Provide the (x, y) coordinate of the cell's center where the given text is located.  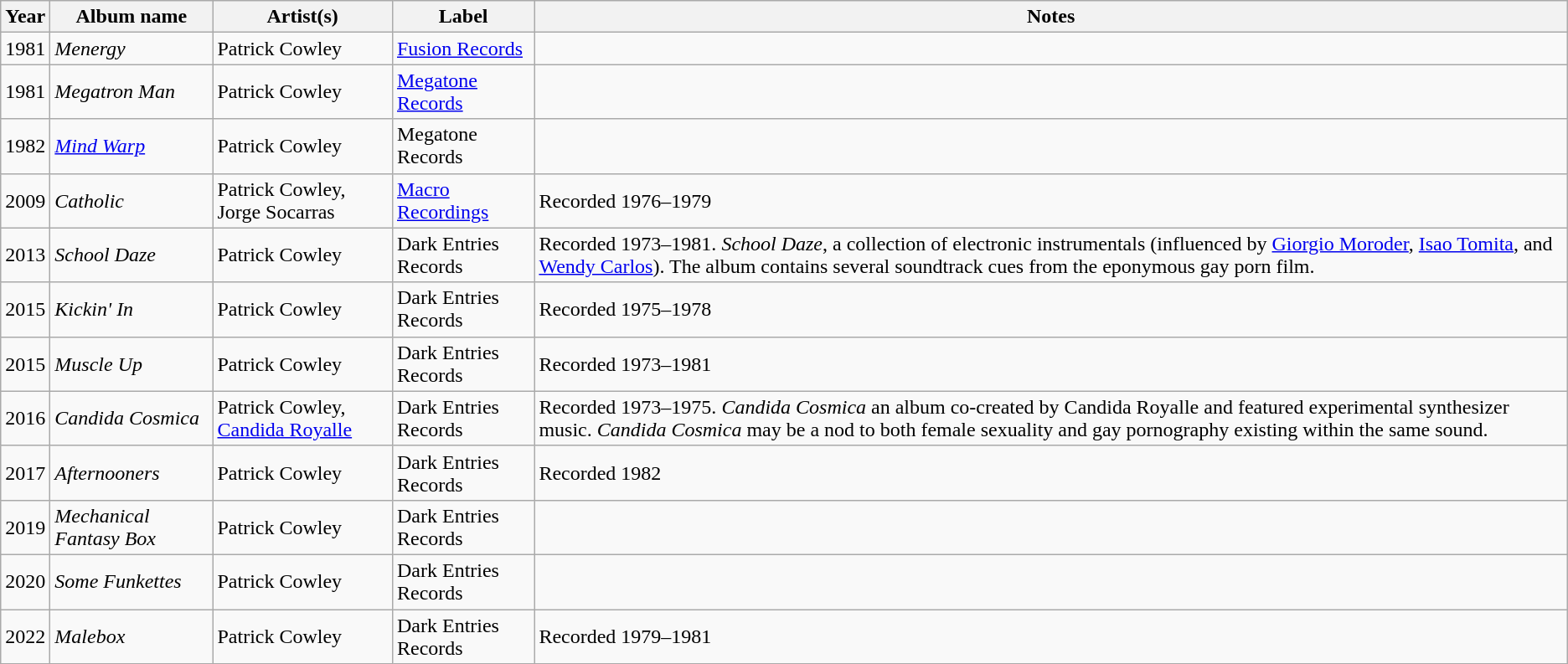
Year (25, 17)
2016 (25, 419)
2020 (25, 581)
Some Funkettes (132, 581)
Menergy (132, 49)
Megatron Man (132, 92)
Recorded 1976–1979 (1050, 201)
Malebox (132, 636)
Label (462, 17)
Mind Warp (132, 146)
School Daze (132, 255)
Fusion Records (462, 49)
Candida Cosmica (132, 419)
2013 (25, 255)
1982 (25, 146)
Album name (132, 17)
Kickin' In (132, 310)
Notes (1050, 17)
Recorded 1979–1981 (1050, 636)
Afternooners (132, 472)
2017 (25, 472)
Patrick Cowley, Candida Royalle (303, 419)
2022 (25, 636)
Mechanical Fantasy Box (132, 528)
Macro Recordings (462, 201)
Recorded 1973–1981 (1050, 363)
2009 (25, 201)
2019 (25, 528)
Recorded 1975–1978 (1050, 310)
Patrick Cowley, Jorge Socarras (303, 201)
Recorded 1982 (1050, 472)
Catholic (132, 201)
Muscle Up (132, 363)
Artist(s) (303, 17)
